Provide the (X, Y) coordinate of the cell's center where the given text is located.  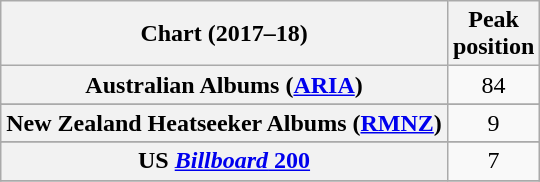
Chart (2017–18) (224, 34)
9 (493, 123)
84 (493, 85)
7 (493, 161)
Peak position (493, 34)
US Billboard 200 (224, 161)
Australian Albums (ARIA) (224, 85)
New Zealand Heatseeker Albums (RMNZ) (224, 123)
